Pinpoint the cell where the given text exists, returning its [x, y] midpoint coordinate. 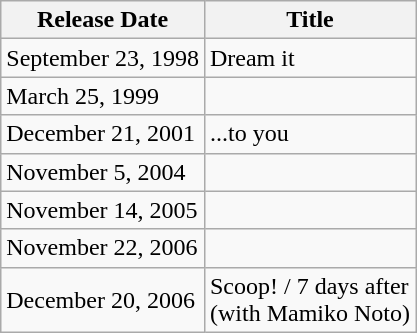
November 22, 2006 [103, 248]
December 20, 2006 [103, 300]
Scoop! / 7 days after(with Mamiko Noto) [310, 300]
November 14, 2005 [103, 210]
Dream it [310, 58]
...to you [310, 134]
March 25, 1999 [103, 96]
Release Date [103, 20]
November 5, 2004 [103, 172]
Title [310, 20]
December 21, 2001 [103, 134]
September 23, 1998 [103, 58]
